Locate the cell with the specified text and output its (x, y) center coordinate. 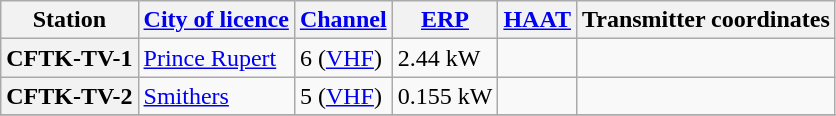
CFTK-TV-1 (70, 58)
2.44 kW (445, 58)
5 (VHF) (343, 96)
ERP (445, 20)
Channel (343, 20)
Prince Rupert (216, 58)
HAAT (538, 20)
CFTK-TV-2 (70, 96)
6 (VHF) (343, 58)
City of licence (216, 20)
Smithers (216, 96)
Transmitter coordinates (706, 20)
Station (70, 20)
0.155 kW (445, 96)
